Output the [X, Y] coordinate of the center of the cell containing the given text.  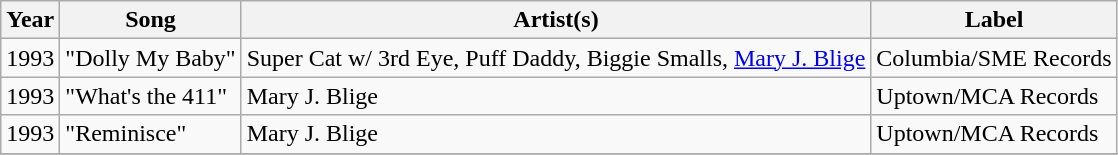
"Reminisce" [150, 134]
Super Cat w/ 3rd Eye, Puff Daddy, Biggie Smalls, Mary J. Blige [556, 58]
"What's the 411" [150, 96]
Label [994, 20]
"Dolly My Baby" [150, 58]
Artist(s) [556, 20]
Song [150, 20]
Year [30, 20]
Columbia/SME Records [994, 58]
